Detect which cell encompasses the target text, then output its [x, y] center coordinate. 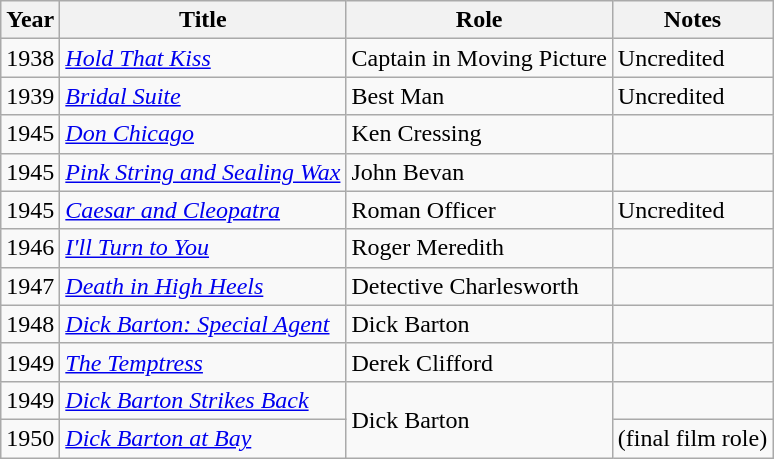
Title [203, 20]
Captain in Moving Picture [479, 58]
1946 [30, 248]
The Temptress [203, 362]
Death in High Heels [203, 286]
1948 [30, 324]
Don Chicago [203, 134]
Ken Cressing [479, 134]
1939 [30, 96]
Year [30, 20]
Hold That Kiss [203, 58]
Notes [692, 20]
Dick Barton: Special Agent [203, 324]
Caesar and Cleopatra [203, 210]
Roger Meredith [479, 248]
Pink String and Sealing Wax [203, 172]
Derek Clifford [479, 362]
1947 [30, 286]
(final film role) [692, 438]
1950 [30, 438]
Dick Barton at Bay [203, 438]
Bridal Suite [203, 96]
John Bevan [479, 172]
1938 [30, 58]
I'll Turn to You [203, 248]
Best Man [479, 96]
Roman Officer [479, 210]
Role [479, 20]
Dick Barton Strikes Back [203, 400]
Detective Charlesworth [479, 286]
